Search for the cell housing the specified text and yield its (X, Y) center coordinate. 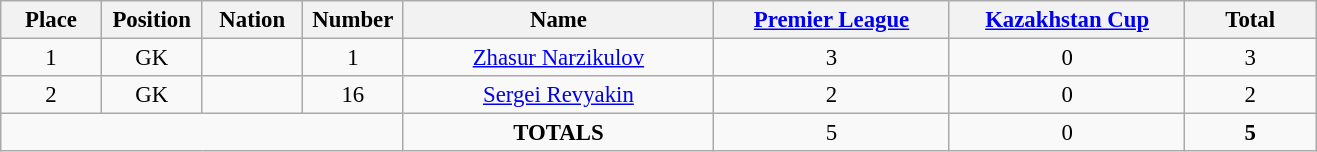
Kazakhstan Cup (1067, 20)
Name (558, 20)
Total (1250, 20)
16 (354, 95)
Sergei Revyakin (558, 95)
Zhasur Narzikulov (558, 58)
Premier League (832, 20)
Nation (252, 20)
Number (354, 20)
TOTALS (558, 133)
Position (152, 20)
Place (52, 20)
